For the text-containing cell, return its midpoint in [X, Y] coordinate format. 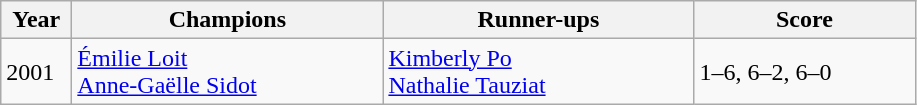
Émilie Loit Anne-Gaëlle Sidot [228, 72]
Kimberly Po Nathalie Tauziat [538, 72]
Runner-ups [538, 20]
2001 [36, 72]
Score [804, 20]
Champions [228, 20]
1–6, 6–2, 6–0 [804, 72]
Year [36, 20]
